For the text-containing cell, return its midpoint in [x, y] coordinate format. 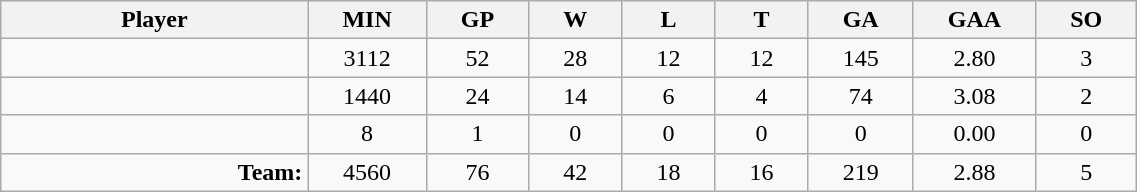
1 [477, 134]
SO [1086, 20]
14 [576, 96]
4 [762, 96]
8 [367, 134]
16 [762, 172]
GAA [974, 20]
42 [576, 172]
GA [860, 20]
5 [1086, 172]
24 [477, 96]
2.88 [974, 172]
3 [1086, 58]
T [762, 20]
GP [477, 20]
Player [154, 20]
6 [668, 96]
MIN [367, 20]
2 [1086, 96]
145 [860, 58]
W [576, 20]
3.08 [974, 96]
1440 [367, 96]
74 [860, 96]
52 [477, 58]
3112 [367, 58]
76 [477, 172]
0.00 [974, 134]
4560 [367, 172]
2.80 [974, 58]
28 [576, 58]
L [668, 20]
18 [668, 172]
Team: [154, 172]
219 [860, 172]
